From the cell containing the given text, extract its center point as (x, y) coordinate. 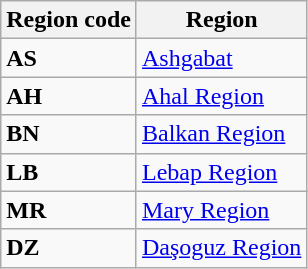
AS (69, 58)
LB (69, 172)
Lebap Region (221, 172)
Ashgabat (221, 58)
Mary Region (221, 210)
DZ (69, 248)
Balkan Region (221, 134)
BN (69, 134)
Ahal Region (221, 96)
AH (69, 96)
Daşoguz Region (221, 248)
MR (69, 210)
Region code (69, 20)
Region (221, 20)
